Output the (X, Y) coordinate of the center of the cell containing the given text.  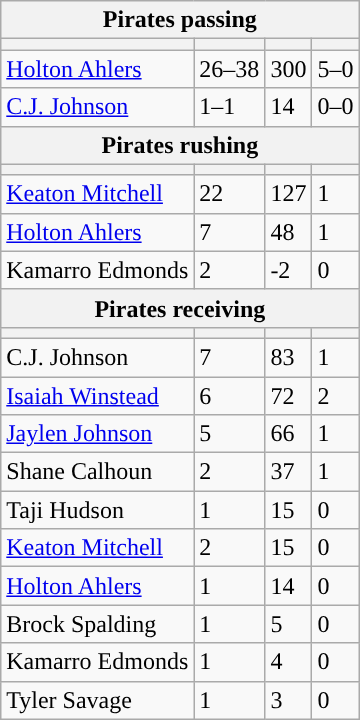
Shane Calhoun (98, 472)
Tyler Savage (98, 700)
37 (288, 472)
1–1 (230, 107)
300 (288, 69)
0–0 (336, 107)
3 (288, 700)
Jaylen Johnson (98, 434)
22 (230, 194)
66 (288, 434)
Taji Hudson (98, 510)
48 (288, 232)
127 (288, 194)
Brock Spalding (98, 624)
83 (288, 357)
4 (288, 662)
Pirates rushing (180, 145)
5–0 (336, 69)
Pirates passing (180, 20)
6 (230, 395)
Pirates receiving (180, 308)
-2 (288, 270)
26–38 (230, 69)
Isaiah Winstead (98, 395)
72 (288, 395)
